Determine the (X, Y) coordinate at the center of the cell enclosing the given text.  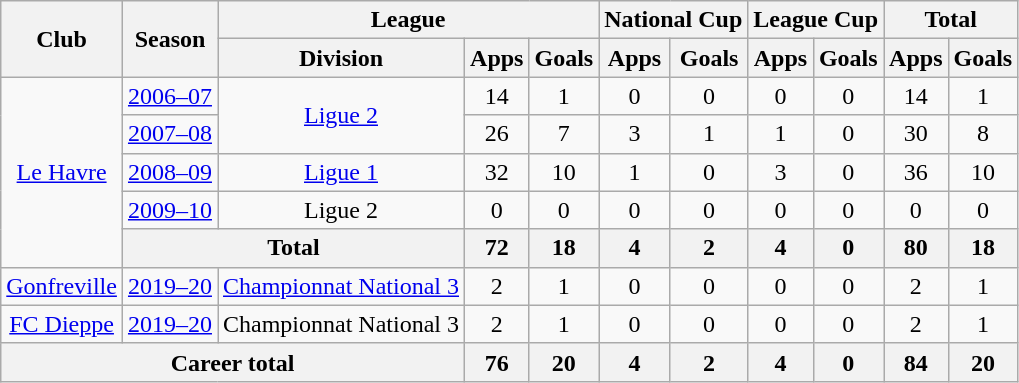
Le Havre (62, 172)
Career total (233, 362)
Division (342, 58)
80 (916, 248)
FC Dieppe (62, 324)
8 (983, 134)
32 (497, 172)
36 (916, 172)
30 (916, 134)
2007–08 (170, 134)
Gonfreville (62, 286)
2006–07 (170, 96)
2008–09 (170, 172)
72 (497, 248)
Ligue 1 (342, 172)
League Cup (816, 20)
7 (564, 134)
76 (497, 362)
National Cup (674, 20)
League (408, 20)
Club (62, 39)
84 (916, 362)
Season (170, 39)
26 (497, 134)
2009–10 (170, 210)
